Capture the cell that displays the provided text and extract its (x, y) central coordinate. 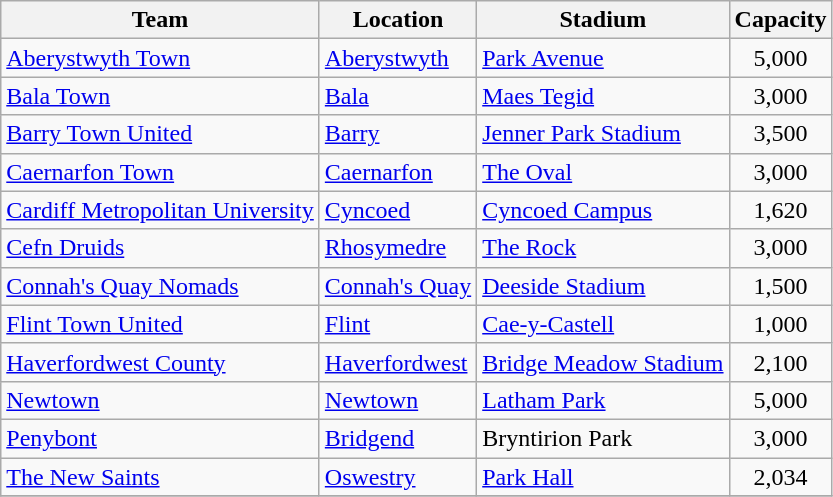
Jenner Park Stadium (603, 134)
1,000 (780, 324)
1,500 (780, 286)
Haverfordwest County (160, 362)
Deeside Stadium (603, 286)
Flint (398, 324)
1,620 (780, 210)
The Oval (603, 172)
Cardiff Metropolitan University (160, 210)
2,100 (780, 362)
Cyncoed (398, 210)
Cae-y-Castell (603, 324)
Bridge Meadow Stadium (603, 362)
Haverfordwest (398, 362)
Connah's Quay Nomads (160, 286)
Park Hall (603, 477)
Team (160, 20)
Bala Town (160, 96)
Penybont (160, 438)
Park Avenue (603, 58)
Barry Town United (160, 134)
3,500 (780, 134)
Stadium (603, 20)
Barry (398, 134)
Bryntirion Park (603, 438)
Cefn Druids (160, 248)
Aberystwyth (398, 58)
Caernarfon (398, 172)
Cyncoed Campus (603, 210)
Oswestry (398, 477)
Bridgend (398, 438)
The New Saints (160, 477)
Capacity (780, 20)
Maes Tegid (603, 96)
Location (398, 20)
Caernarfon Town (160, 172)
2,034 (780, 477)
Flint Town United (160, 324)
Latham Park (603, 400)
Aberystwyth Town (160, 58)
Rhosymedre (398, 248)
Bala (398, 96)
Connah's Quay (398, 286)
The Rock (603, 248)
